Detect which cell encompasses the target text, then output its (X, Y) center coordinate. 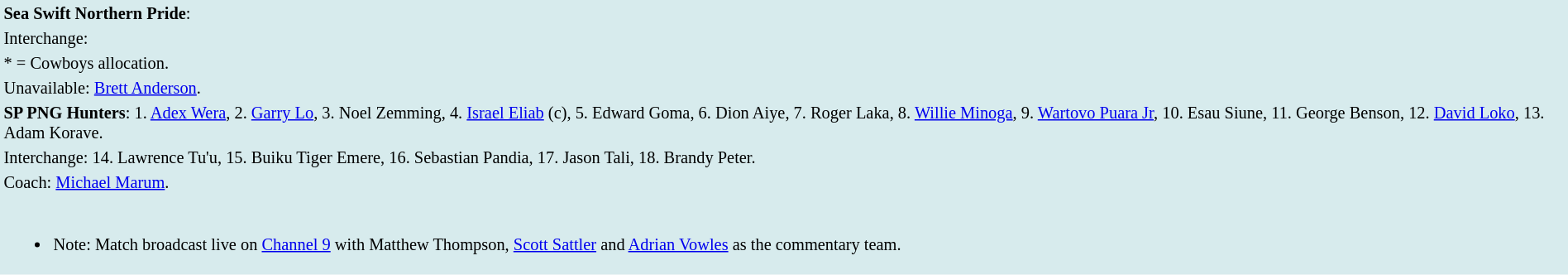
Sea Swift Northern Pride: (784, 13)
Interchange: 14. Lawrence Tu'u, 15. Buiku Tiger Emere, 16. Sebastian Pandia, 17. Jason Tali, 18. Brandy Peter. (784, 157)
Note: Match broadcast live on Channel 9 with Matthew Thompson, Scott Sattler and Adrian Vowles as the commentary team. (784, 234)
Interchange: (784, 38)
Coach: Michael Marum. (784, 182)
* = Cowboys allocation. (784, 63)
Unavailable: Brett Anderson. (784, 88)
